Provide the [X, Y] coordinate of the cell's center where the given text is located.  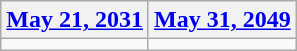
May 21, 2031 [75, 20]
May 31, 2049 [222, 20]
